Search for the cell housing the specified text and yield its (X, Y) center coordinate. 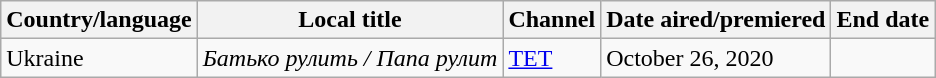
Батько рулить / Папа рулит (350, 58)
TET (552, 58)
Channel (552, 20)
End date (883, 20)
Country/language (99, 20)
October 26, 2020 (716, 58)
Local title (350, 20)
Ukraine (99, 58)
Date aired/premiered (716, 20)
